From the cell containing the given text, extract its center point as [x, y] coordinate. 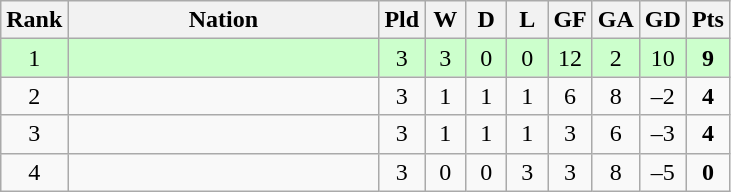
Pts [708, 20]
L [528, 20]
Pld [402, 20]
GA [616, 20]
–5 [662, 172]
GD [662, 20]
9 [708, 58]
D [486, 20]
W [446, 20]
12 [570, 58]
Nation [224, 20]
GF [570, 20]
Rank [34, 20]
–3 [662, 134]
–2 [662, 96]
10 [662, 58]
